Scan for the cell matching the given text and deliver its (X, Y) coordinate at center. 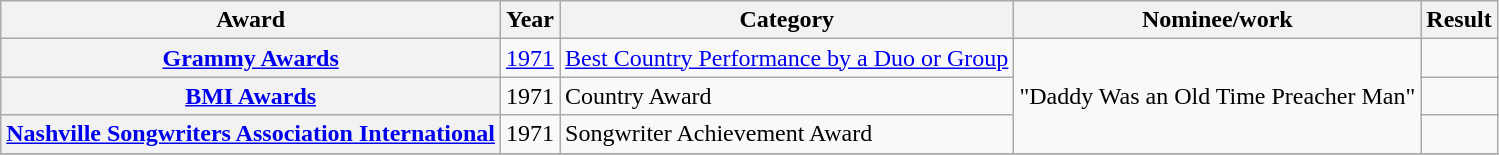
Songwriter Achievement Award (787, 134)
Grammy Awards (251, 58)
Year (530, 20)
Nashville Songwriters Association International (251, 134)
Category (787, 20)
Best Country Performance by a Duo or Group (787, 58)
Country Award (787, 96)
BMI Awards (251, 96)
Result (1459, 20)
Nominee/work (1218, 20)
"Daddy Was an Old Time Preacher Man" (1218, 96)
Award (251, 20)
